Detect which cell encompasses the target text, then output its [X, Y] center coordinate. 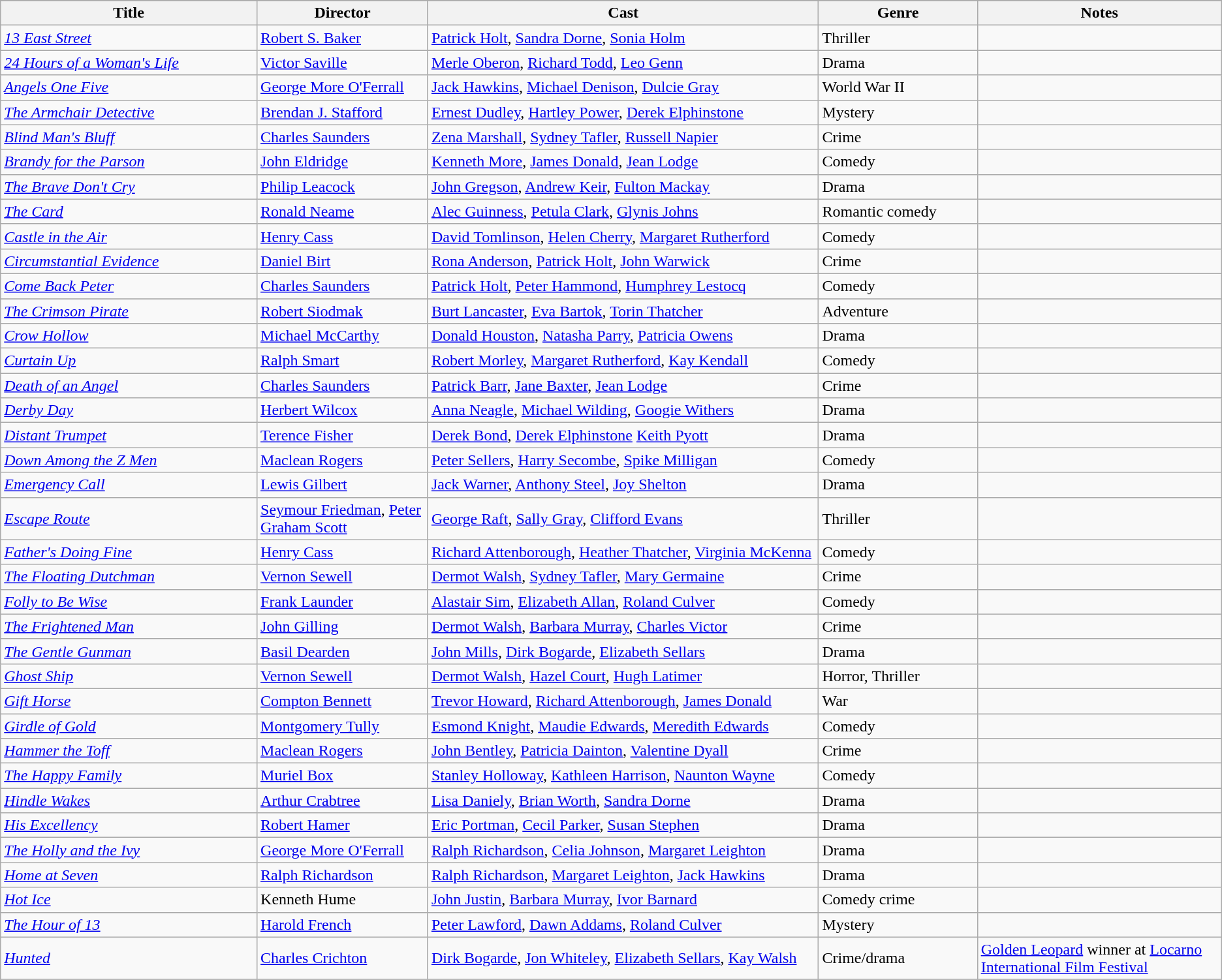
War [898, 701]
Escape Route [129, 518]
Dermot Walsh, Sydney Tafler, Mary Germaine [623, 577]
Title [129, 13]
Gift Horse [129, 701]
John Gregson, Andrew Keir, Fulton Mackay [623, 187]
His Excellency [129, 825]
Robert S. Baker [343, 38]
Robert Siodmak [343, 311]
Robert Hamer [343, 825]
John Justin, Barbara Murray, Ivor Barnard [623, 900]
Richard Attenborough, Heather Thatcher, Virginia McKenna [623, 552]
Patrick Holt, Sandra Dorne, Sonia Holm [623, 38]
Charles Crichton [343, 958]
Merle Oberon, Richard Todd, Leo Genn [623, 63]
Dirk Bogarde, Jon Whiteley, Elizabeth Sellars, Kay Walsh [623, 958]
The Happy Family [129, 776]
Jack Warner, Anthony Steel, Joy Shelton [623, 485]
Brandy for the Parson [129, 162]
Folly to Be Wise [129, 602]
Kenneth Hume [343, 900]
Robert Morley, Margaret Rutherford, Kay Kendall [623, 361]
Genre [898, 13]
Emergency Call [129, 485]
Ralph Smart [343, 361]
The Armchair Detective [129, 112]
Director [343, 13]
24 Hours of a Woman's Life [129, 63]
Hammer the Toff [129, 751]
John Gilling [343, 626]
Notes [1099, 13]
Herbert Wilcox [343, 410]
Philip Leacock [343, 187]
Muriel Box [343, 776]
13 East Street [129, 38]
Basil Dearden [343, 651]
Burt Lancaster, Eva Bartok, Torin Thatcher [623, 311]
Brendan J. Stafford [343, 112]
Derby Day [129, 410]
The Card [129, 211]
Comedy crime [898, 900]
Ghost Ship [129, 676]
Trevor Howard, Richard Attenborough, James Donald [623, 701]
Distant Trumpet [129, 435]
Ralph Richardson, Celia Johnson, Margaret Leighton [623, 850]
The Gentle Gunman [129, 651]
Patrick Holt, Peter Hammond, Humphrey Lestocq [623, 286]
Dermot Walsh, Barbara Murray, Charles Victor [623, 626]
Seymour Friedman, Peter Graham Scott [343, 518]
Peter Sellers, Harry Secombe, Spike Milligan [623, 460]
Stanley Holloway, Kathleen Harrison, Naunton Wayne [623, 776]
Dermot Walsh, Hazel Court, Hugh Latimer [623, 676]
Crow Hollow [129, 336]
Lisa Daniely, Brian Worth, Sandra Dorne [623, 801]
Victor Saville [343, 63]
Home at Seven [129, 875]
Ernest Dudley, Hartley Power, Derek Elphinstone [623, 112]
John Eldridge [343, 162]
Arthur Crabtree [343, 801]
Ralph Richardson, Margaret Leighton, Jack Hawkins [623, 875]
The Brave Don't Cry [129, 187]
Ronald Neame [343, 211]
Blind Man's Bluff [129, 137]
Michael McCarthy [343, 336]
Frank Launder [343, 602]
David Tomlinson, Helen Cherry, Margaret Rutherford [623, 236]
The Crimson Pirate [129, 311]
Circumstantial Evidence [129, 261]
Alec Guinness, Petula Clark, Glynis Johns [623, 211]
Alastair Sim, Elizabeth Allan, Roland Culver [623, 602]
Girdle of Gold [129, 726]
Adventure [898, 311]
Come Back Peter [129, 286]
Cast [623, 13]
Anna Neagle, Michael Wilding, Googie Withers [623, 410]
Lewis Gilbert [343, 485]
John Bentley, Patricia Dainton, Valentine Dyall [623, 751]
Romantic comedy [898, 211]
Zena Marshall, Sydney Tafler, Russell Napier [623, 137]
Eric Portman, Cecil Parker, Susan Stephen [623, 825]
The Frightened Man [129, 626]
The Holly and the Ivy [129, 850]
Death of an Angel [129, 386]
Down Among the Z Men [129, 460]
The Floating Dutchman [129, 577]
Patrick Barr, Jane Baxter, Jean Lodge [623, 386]
Hindle Wakes [129, 801]
Terence Fisher [343, 435]
Donald Houston, Natasha Parry, Patricia Owens [623, 336]
Curtain Up [129, 361]
Hunted [129, 958]
Derek Bond, Derek Elphinstone Keith Pyott [623, 435]
The Hour of 13 [129, 925]
Compton Bennett [343, 701]
Esmond Knight, Maudie Edwards, Meredith Edwards [623, 726]
George Raft, Sally Gray, Clifford Evans [623, 518]
Hot Ice [129, 900]
Montgomery Tully [343, 726]
Jack Hawkins, Michael Denison, Dulcie Gray [623, 87]
Ralph Richardson [343, 875]
Rona Anderson, Patrick Holt, John Warwick [623, 261]
John Mills, Dirk Bogarde, Elizabeth Sellars [623, 651]
World War II [898, 87]
Daniel Birt [343, 261]
Castle in the Air [129, 236]
Angels One Five [129, 87]
Kenneth More, James Donald, Jean Lodge [623, 162]
Golden Leopard winner at Locarno International Film Festival [1099, 958]
Horror, Thriller [898, 676]
Harold French [343, 925]
Peter Lawford, Dawn Addams, Roland Culver [623, 925]
Crime/drama [898, 958]
Father's Doing Fine [129, 552]
